Provide the (x, y) coordinate of the cell's center where the given text is located.  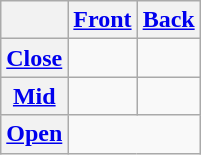
Close (34, 58)
Open (34, 134)
Front (102, 20)
Back (168, 20)
Mid (34, 96)
